Find where the given text appears and provide that cell's center as [x, y] coordinate. 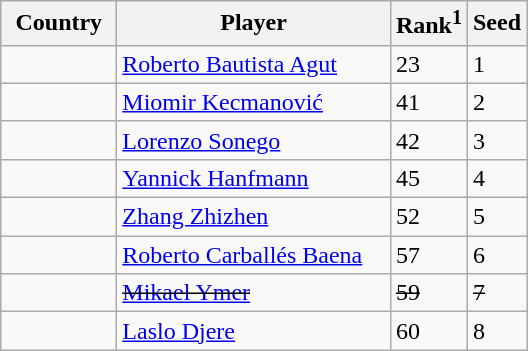
Rank1 [428, 24]
Lorenzo Sonego [254, 140]
Laslo Djere [254, 331]
5 [496, 217]
42 [428, 140]
Yannick Hanfmann [254, 178]
4 [496, 178]
1 [496, 64]
3 [496, 140]
Mikael Ymer [254, 293]
Miomir Kecmanović [254, 102]
Roberto Bautista Agut [254, 64]
Country [59, 24]
Seed [496, 24]
Roberto Carballés Baena [254, 255]
59 [428, 293]
Player [254, 24]
8 [496, 331]
Zhang Zhizhen [254, 217]
2 [496, 102]
7 [496, 293]
52 [428, 217]
23 [428, 64]
6 [496, 255]
57 [428, 255]
41 [428, 102]
45 [428, 178]
60 [428, 331]
